Scan for the cell matching the given text and deliver its [X, Y] coordinate at center. 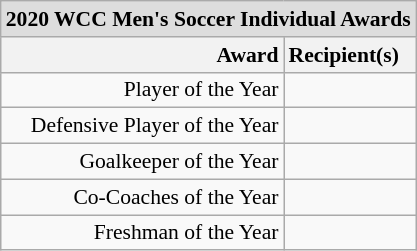
Goalkeeper of the Year [142, 162]
Player of the Year [142, 90]
Co-Coaches of the Year [142, 197]
Freshman of the Year [142, 233]
Defensive Player of the Year [142, 126]
Recipient(s) [350, 55]
2020 WCC Men's Soccer Individual Awards [208, 19]
Award [142, 55]
